Capture the cell that displays the provided text and extract its [x, y] central coordinate. 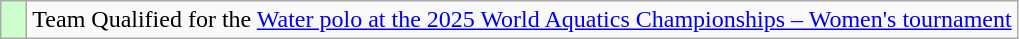
Team Qualified for the Water polo at the 2025 World Aquatics Championships – Women's tournament [522, 20]
